Return the [x, y] coordinate for the center point of the cell that contains the specified text.  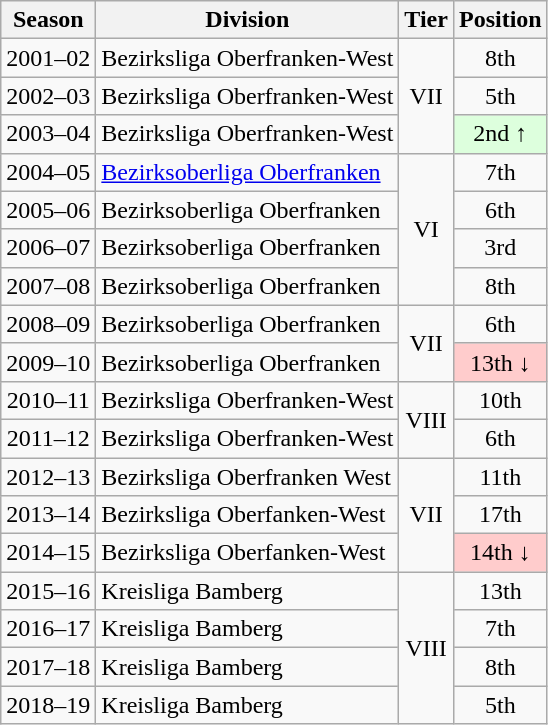
10th [500, 400]
2016–17 [48, 629]
2nd ↑ [500, 134]
2003–04 [48, 134]
2012–13 [48, 477]
2009–10 [48, 362]
2017–18 [48, 667]
Position [500, 20]
3rd [500, 248]
11th [500, 477]
2008–09 [48, 324]
17th [500, 515]
2007–08 [48, 286]
13th [500, 591]
2010–11 [48, 400]
2018–19 [48, 705]
2015–16 [48, 591]
Division [248, 20]
2004–05 [48, 172]
14th ↓ [500, 553]
2006–07 [48, 248]
2005–06 [48, 210]
Season [48, 20]
2013–14 [48, 515]
Tier [426, 20]
2001–02 [48, 58]
2014–15 [48, 553]
13th ↓ [500, 362]
VI [426, 229]
2011–12 [48, 438]
Bezirksliga Oberfranken West [248, 477]
2002–03 [48, 96]
